Pinpoint the cell where the given text exists, returning its (X, Y) midpoint coordinate. 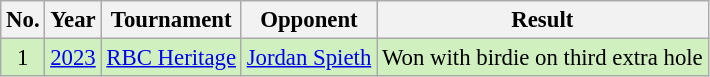
No. (23, 20)
2023 (73, 58)
Won with birdie on third extra hole (542, 58)
Year (73, 20)
Jordan Spieth (308, 58)
1 (23, 58)
Opponent (308, 20)
RBC Heritage (171, 58)
Result (542, 20)
Tournament (171, 20)
